Return (x, y) of the center of cell containing provided text 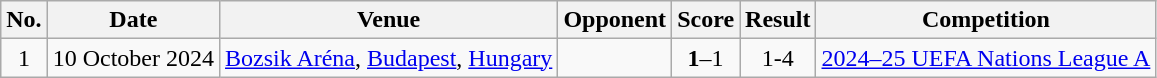
10 October 2024 (133, 58)
Date (133, 20)
1-4 (778, 58)
Score (706, 20)
Result (778, 20)
Opponent (615, 20)
Competition (986, 20)
Bozsik Aréna, Budapest, Hungary (389, 58)
Venue (389, 20)
2024–25 UEFA Nations League A (986, 58)
1–1 (706, 58)
No. (24, 20)
1 (24, 58)
